Scan for the cell matching the given text and deliver its (x, y) coordinate at center. 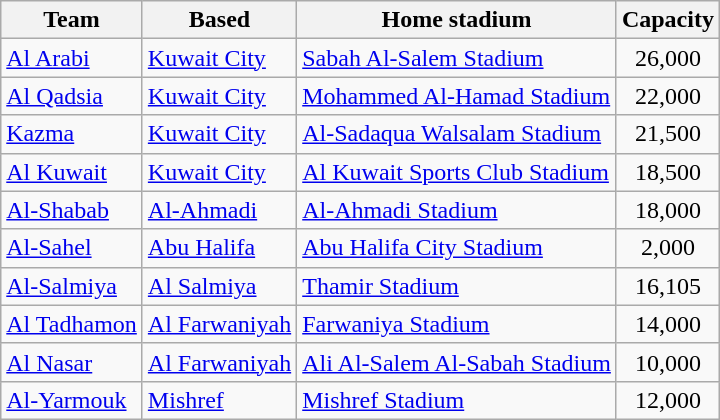
16,105 (668, 286)
Thamir Stadium (457, 286)
Abu Halifa City Stadium (457, 248)
14,000 (668, 324)
22,000 (668, 96)
Capacity (668, 20)
Al Arabi (72, 58)
Al Kuwait Sports Club Stadium (457, 172)
Al-Salmiya (72, 286)
Al Nasar (72, 362)
Home stadium (457, 20)
Al Salmiya (219, 286)
Al-Sadaqua Walsalam Stadium (457, 134)
Al Kuwait (72, 172)
Sabah Al-Salem Stadium (457, 58)
Team (72, 20)
Farwaniya Stadium (457, 324)
10,000 (668, 362)
21,500 (668, 134)
Based (219, 20)
Al Qadsia (72, 96)
18,500 (668, 172)
2,000 (668, 248)
Mishref (219, 400)
Kazma (72, 134)
Al-Ahmadi Stadium (457, 210)
Al-Ahmadi (219, 210)
26,000 (668, 58)
12,000 (668, 400)
Mishref Stadium (457, 400)
Abu Halifa (219, 248)
Al-Sahel (72, 248)
Ali Al-Salem Al-Sabah Stadium (457, 362)
Al-Yarmouk (72, 400)
Al Tadhamon (72, 324)
Mohammed Al-Hamad Stadium (457, 96)
18,000 (668, 210)
Al-Shabab (72, 210)
